Scan for the cell matching the given text and deliver its (x, y) coordinate at center. 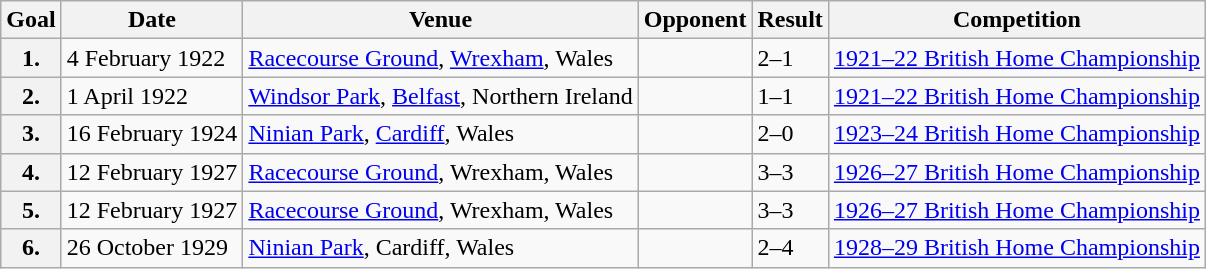
4. (31, 172)
2–4 (790, 248)
1 April 1922 (152, 96)
1928–29 British Home Championship (1016, 248)
2–1 (790, 58)
4 February 1922 (152, 58)
Venue (440, 20)
3. (31, 134)
5. (31, 210)
2–0 (790, 134)
1. (31, 58)
Result (790, 20)
1923–24 British Home Championship (1016, 134)
Goal (31, 20)
6. (31, 248)
Competition (1016, 20)
Date (152, 20)
Windsor Park, Belfast, Northern Ireland (440, 96)
26 October 1929 (152, 248)
1–1 (790, 96)
2. (31, 96)
Opponent (695, 20)
16 February 1924 (152, 134)
